Pinpoint the cell where the given text exists, returning its (X, Y) midpoint coordinate. 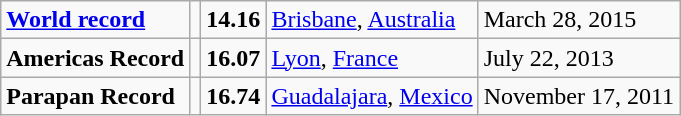
Guadalajara, Mexico (372, 96)
November 17, 2011 (578, 96)
Lyon, France (372, 58)
Americas Record (96, 58)
March 28, 2015 (578, 20)
16.74 (234, 96)
Parapan Record (96, 96)
Brisbane, Australia (372, 20)
World record (96, 20)
July 22, 2013 (578, 58)
14.16 (234, 20)
16.07 (234, 58)
